Scan for the cell matching the given text and deliver its [X, Y] coordinate at center. 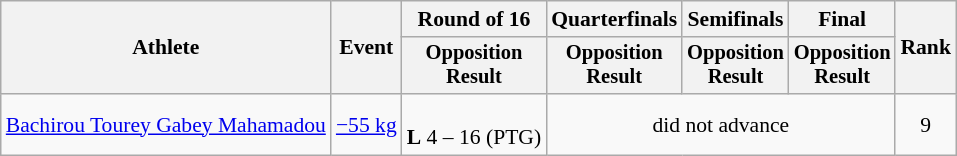
Bachirou Tourey Gabey Mahamadou [166, 124]
Athlete [166, 48]
−55 kg [366, 124]
Rank [926, 48]
did not advance [720, 124]
Semifinals [736, 19]
Final [842, 19]
Event [366, 48]
L 4 – 16 (PTG) [474, 124]
9 [926, 124]
Round of 16 [474, 19]
Quarterfinals [614, 19]
